Determine the (X, Y) coordinate at the center of the cell enclosing the given text.  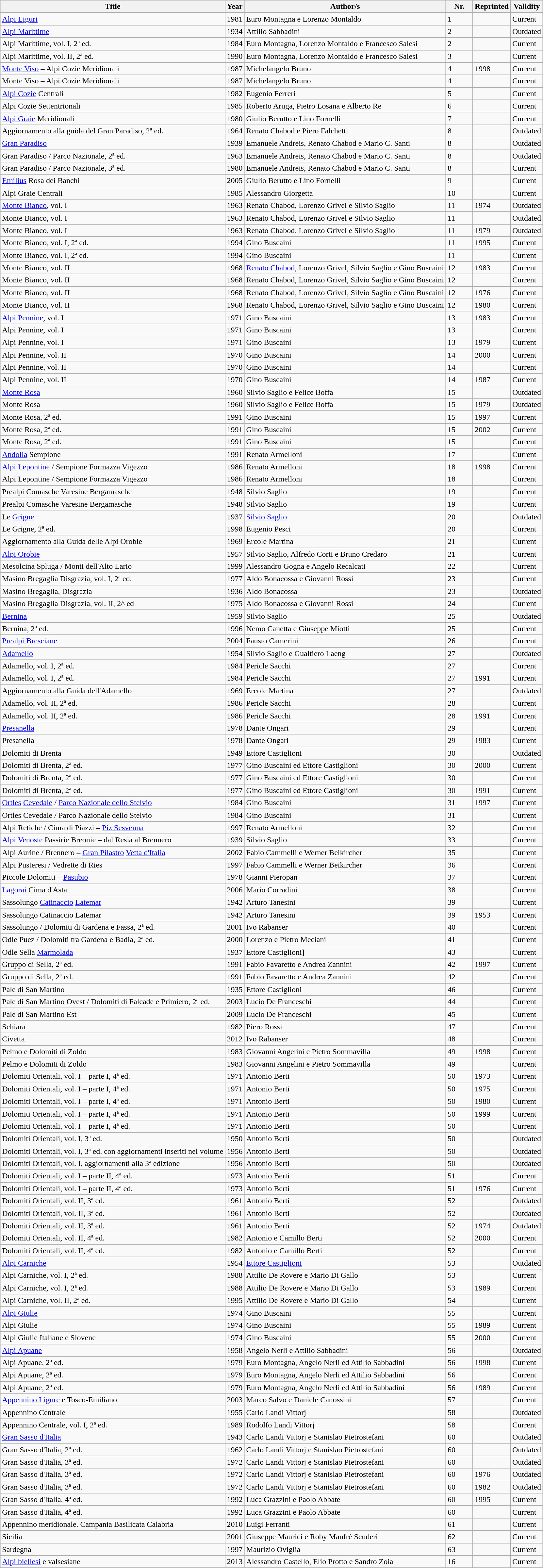
7 (459, 118)
Gran Paradiso / Parco Nazionale, 2ª ed. (113, 156)
Appennino Centrale (113, 1412)
Mario Corradini (345, 890)
Fausto Camerini (345, 641)
Aggiornamento alla Guida delle Alpi Orobie (113, 541)
Alpi Apuane (113, 1350)
Alpi Cozie Centrali (113, 93)
Piccole Dolomiti – Pasubio (113, 877)
Nemo Canetta e Giuseppe Miotti (345, 629)
Silvio Saglio e Gualtiero Laeng (345, 653)
Andolla Sempione (113, 454)
Civetta (113, 1039)
2012 (235, 1039)
Nr. (459, 7)
Alpi Graie Meridionali (113, 118)
Aggiornamento alla Guida dell'Adamello (113, 691)
Title (113, 7)
Roberto Aruga, Pietro Losana e Alberto Re (345, 106)
Mesolcina Spluga / Monti dell'Alto Lario (113, 566)
Maurizio Oviglia (345, 1549)
61 (459, 1524)
Alpi Venoste Passirie Breonie – dal Resia al Brennero (113, 840)
44 (459, 1002)
Lagorai Cima d'Asta (113, 890)
Aggiornamento alla guida del Gran Paradiso, 2ª ed. (113, 131)
1990 (235, 56)
2010 (235, 1524)
1943 (235, 1437)
Alessandro Gogna e Angelo Recalcati (345, 566)
Alpi Graie Centrali (113, 193)
1981 (235, 19)
Gran Sasso d'Italia, 2ª ed. (113, 1450)
Luigi Ferranti (345, 1524)
Appennino Ligure e Tosco-Emiliano (113, 1400)
5 (459, 93)
2013 (235, 1562)
Pale di San Martino Est (113, 1014)
Renato Chabod e Piero Falchetti (345, 131)
Alpi Aurine / Brennero – Gran Pilastro Vetta d'Italia (113, 852)
Eugenio Ferreri (345, 93)
17 (459, 454)
Carlo Landi Vittorj (345, 1412)
Alpi Marittime, vol. I, 2ª ed. (113, 44)
Alpi Giulie Italiane e Slovene (113, 1338)
Emilius Rosa dei Banchi (113, 181)
Gran Paradiso / Parco Nazionale, 3ª ed. (113, 168)
Alpi Carniche (113, 1263)
Schiara (113, 1027)
Aldo Bonacossa (345, 591)
Sardegna (113, 1549)
Alpi Carniche, vol. II, 2ª ed. (113, 1300)
Eugenio Pesci (345, 529)
37 (459, 877)
54 (459, 1300)
Appennino meridionale. Campania Basilicata Calabria (113, 1524)
1962 (235, 1450)
Year (235, 7)
Piero Rossi (345, 1027)
Gran Sasso d'Italia (113, 1437)
1957 (235, 554)
43 (459, 952)
2009 (235, 1014)
38 (459, 890)
3 (459, 56)
Adamello (113, 653)
Alpi Marittime (113, 31)
Sassolungo / Dolomiti di Gardena e Fassa, 2ª ed. (113, 927)
36 (459, 865)
Masino Bregaglia Disgrazia, vol. II, 2^ ed (113, 604)
2004 (235, 641)
Bernina, 2ª ed. (113, 629)
Validity (527, 7)
63 (459, 1549)
45 (459, 1014)
Alpi Cozie Settentrionali (113, 106)
Author/s (345, 7)
47 (459, 1027)
Angelo Nerli e Attilio Sabbadini (345, 1350)
33 (459, 840)
Odle Puez / Dolomiti tra Gardena e Badia, 2ª ed. (113, 939)
Alessandro Castello, Elio Protto e Sandro Zoia (345, 1562)
Alpi biellesi e valsesiane (113, 1562)
Alpi Marittime, vol. II, 2ª ed. (113, 56)
1935 (235, 989)
Le Grigne (113, 516)
1955 (235, 1412)
Gran Paradiso (113, 143)
1958 (235, 1350)
9 (459, 181)
22 (459, 566)
Gianni Pieropan (345, 877)
40 (459, 927)
16 (459, 1562)
Marco Salvo e Daniele Canossini (345, 1400)
1936 (235, 591)
1950 (235, 1138)
1996 (235, 629)
48 (459, 1039)
Dolomiti Orientali, vol. I, aggiornamenti alla 3ª edizione (113, 1164)
24 (459, 604)
Pale di San Martino Ovest / Dolomiti di Falcade e Primiero, 2ª ed. (113, 1002)
1 (459, 19)
Le Grigne, 2ª ed. (113, 529)
Euro Montagna e Lorenzo Montaldo (345, 19)
41 (459, 939)
Silvio Saglio, Alfredo Corti e Bruno Credaro (345, 554)
Alpi Retiche / Cima di Piazzi – Piz Sesvenna (113, 828)
1959 (235, 616)
46 (459, 989)
Prealpi Bresciane (113, 641)
Dolomiti Orientali, vol. I, 3ª ed. (113, 1138)
1934 (235, 31)
Lorenzo e Pietro Meciani (345, 939)
Alpi Orobie (113, 554)
35 (459, 852)
Appennino Centrale, vol. I, 2ª ed. (113, 1425)
Masino Bregaglia, Disgrazia (113, 591)
Reprinted (491, 7)
Attilio Sabbadini (345, 31)
62 (459, 1537)
1964 (235, 131)
Ettore Castiglioni] (345, 952)
Dolomiti di Brenta (113, 753)
10 (459, 193)
Alpi Liguri (113, 19)
Giuseppe Maurici e Roby Manfrè Scuderi (345, 1537)
1949 (235, 753)
26 (459, 641)
1953 (491, 915)
Masino Bregaglia Disgrazia, vol. I, 2ª ed. (113, 579)
Bernina (113, 616)
Sicilia (113, 1537)
Alpi Pusteresi / Vedrette di Ries (113, 865)
57 (459, 1400)
Dolomiti Orientali, vol. I, 3ª ed. con aggiornamenti inseriti nel volume (113, 1151)
Pale di San Martino (113, 989)
32 (459, 828)
Alessandro Giorgetta (345, 193)
Odle Sella Marmolada (113, 952)
6 (459, 106)
2005 (235, 181)
2006 (235, 890)
Rodolfo Landi Vittorj (345, 1425)
